For the text-containing cell, return its midpoint in [X, Y] coordinate format. 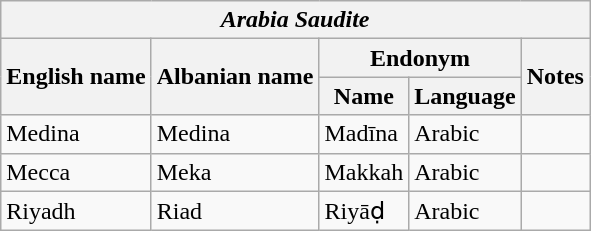
Riad [235, 211]
English name [76, 77]
Name [364, 96]
Riyadh [76, 211]
Meka [235, 172]
Language [465, 96]
Endonym [420, 58]
Notes [555, 77]
Makkah [364, 172]
Albanian name [235, 77]
Madīna [364, 134]
Mecca [76, 172]
Arabia Saudite [296, 20]
Riyāḍ [364, 211]
